Return the (x, y) coordinate for the center point of the cell that contains the specified text.  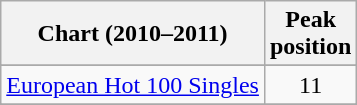
11 (310, 85)
European Hot 100 Singles (133, 85)
Chart (2010–2011) (133, 34)
Peakposition (310, 34)
